From the cell containing the given text, extract its center point as (X, Y) coordinate. 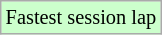
Fastest session lap (81, 17)
